Identify which cell holds the provided text, then report its (X, Y) central coordinate. 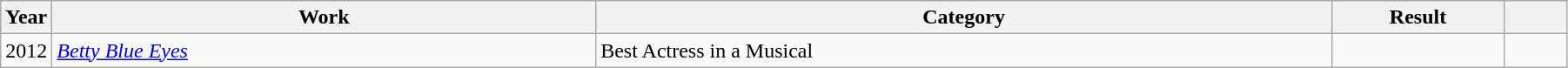
Result (1418, 17)
Year (26, 17)
Category (964, 17)
Best Actress in a Musical (964, 51)
Work (324, 17)
2012 (26, 51)
Betty Blue Eyes (324, 51)
